Find where the given text appears and provide that cell's center as (X, Y) coordinate. 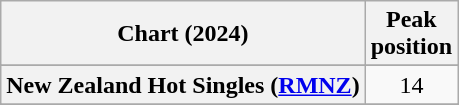
14 (411, 85)
New Zealand Hot Singles (RMNZ) (183, 85)
Peakposition (411, 34)
Chart (2024) (183, 34)
